Detect which cell encompasses the target text, then output its (x, y) center coordinate. 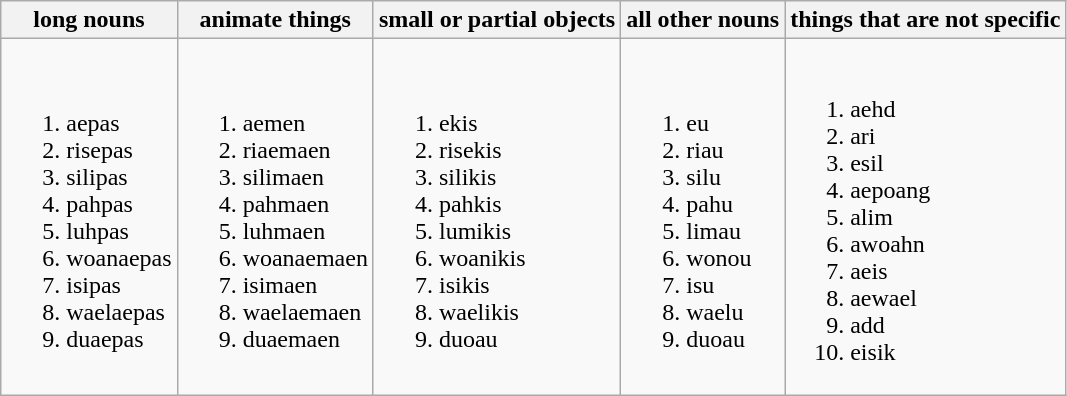
aemenriaemaensilimaenpahmaenluhmaenwoanaemaenisimaenwaelaemaenduaemaen (275, 217)
ekisrisekissilikispahkislumikiswoanikisisikiswaelikisduoau (496, 217)
things that are not specific (926, 20)
small or partial objects (496, 20)
aepasrisepassilipaspahpasluhpaswoanaepasisipaswaelaepasduaepas (89, 217)
long nouns (89, 20)
euriausilupahulimauwonouisuwaeluduoau (703, 217)
animate things (275, 20)
aehdariesilaepoangalimawoahnaeisaewaeladdeisik (926, 217)
all other nouns (703, 20)
